Return [X, Y] of the center of cell containing provided text 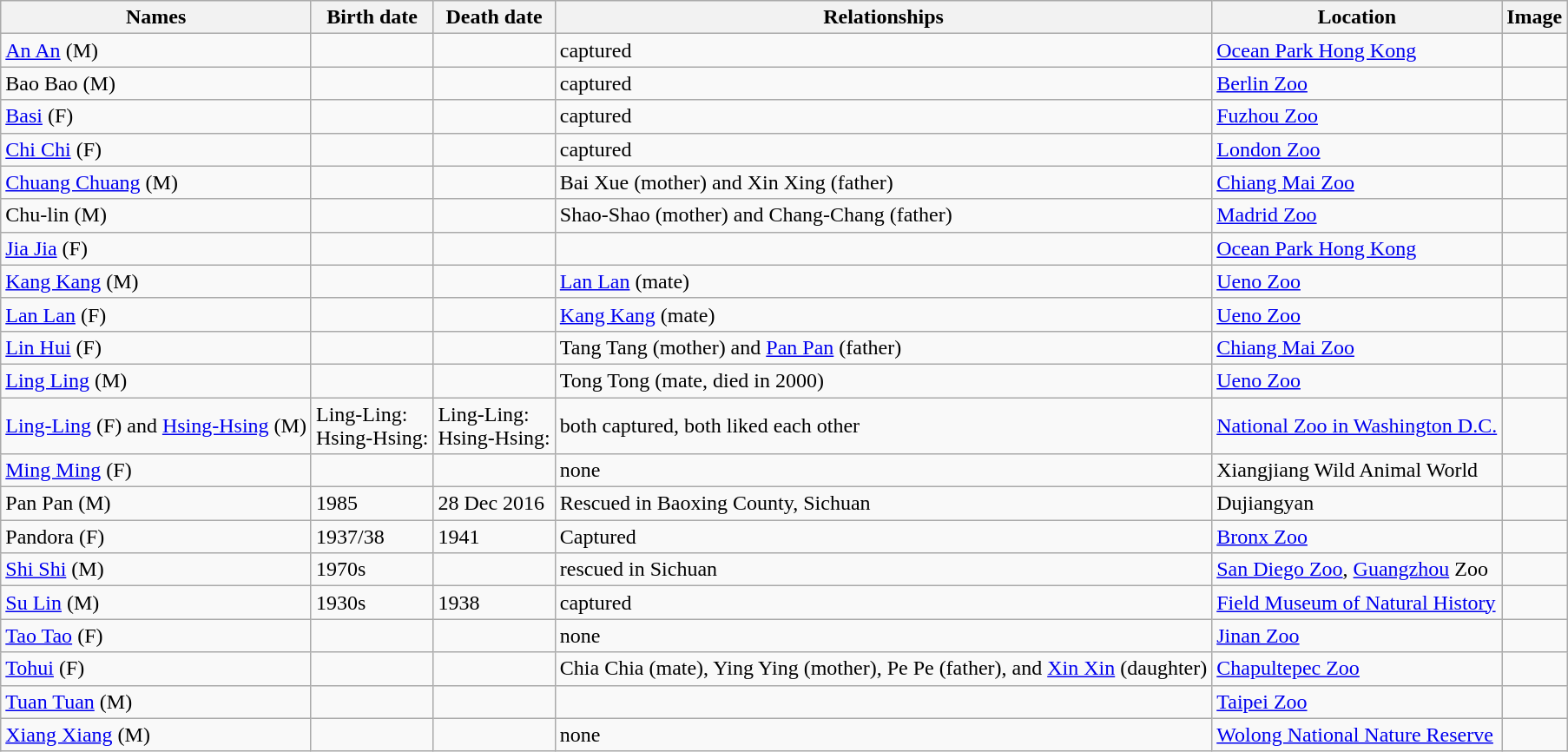
Captured [883, 537]
Xiang Xiang (M) [156, 735]
both captured, both liked each other [883, 425]
San Diego Zoo, Guangzhou Zoo [1357, 570]
1985 [372, 504]
Bai Xue (mother) and Xin Xing (father) [883, 182]
Rescued in Baoxing County, Sichuan [883, 504]
Wolong National Nature Reserve [1357, 735]
Shao-Shao (mother) and Chang-Chang (father) [883, 215]
Berlin Zoo [1357, 83]
Ling-Ling (F) and Hsing-Hsing (M) [156, 425]
Kang Kang (mate) [883, 314]
1938 [494, 603]
1970s [372, 570]
Taipei Zoo [1357, 702]
Tohui (F) [156, 669]
Jinan Zoo [1357, 636]
Pandora (F) [156, 537]
Jia Jia (F) [156, 248]
Relationships [883, 17]
Xiangjiang Wild Animal World [1357, 471]
Chia Chia (mate), Ying Ying (mother), Pe Pe (father), and Xin Xin (daughter) [883, 669]
Tao Tao (F) [156, 636]
Basi (F) [156, 116]
Field Museum of Natural History [1357, 603]
Lin Hui (F) [156, 347]
National Zoo in Washington D.C. [1357, 425]
1941 [494, 537]
Ling Ling (M) [156, 380]
Chuang Chuang (M) [156, 182]
Ming Ming (F) [156, 471]
rescued in Sichuan [883, 570]
Fuzhou Zoo [1357, 116]
Bronx Zoo [1357, 537]
Chu-lin (M) [156, 215]
Bao Bao (M) [156, 83]
An An (M) [156, 50]
Chapultepec Zoo [1357, 669]
1930s [372, 603]
Death date [494, 17]
London Zoo [1357, 149]
Image [1535, 17]
Madrid Zoo [1357, 215]
Chi Chi (F) [156, 149]
Location [1357, 17]
Su Lin (M) [156, 603]
Tang Tang (mother) and Pan Pan (father) [883, 347]
Dujiangyan [1357, 504]
Names [156, 17]
Birth date [372, 17]
Tong Tong (mate, died in 2000) [883, 380]
Lan Lan (mate) [883, 281]
Pan Pan (M) [156, 504]
1937/38 [372, 537]
Tuan Tuan (M) [156, 702]
28 Dec 2016 [494, 504]
Lan Lan (F) [156, 314]
Shi Shi (M) [156, 570]
Kang Kang (M) [156, 281]
